Scan for the cell matching the given text and deliver its [X, Y] coordinate at center. 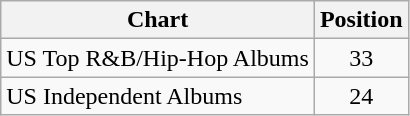
24 [361, 96]
US Independent Albums [158, 96]
33 [361, 58]
Position [361, 20]
US Top R&B/Hip-Hop Albums [158, 58]
Chart [158, 20]
